Provide the [X, Y] coordinate of the cell's center where the given text is located.  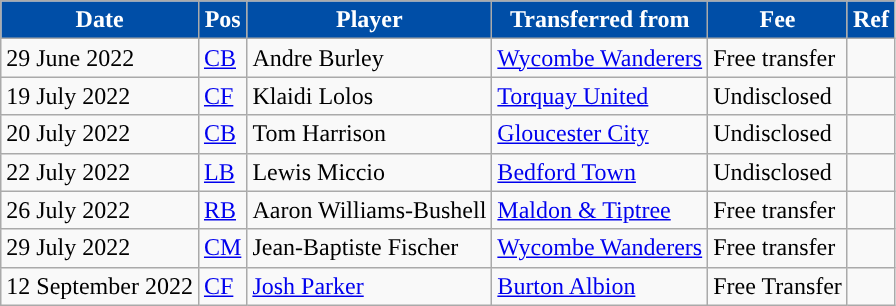
Fee [778, 20]
Josh Parker [370, 286]
RB [222, 210]
Transferred from [600, 20]
Jean-Baptiste Fischer [370, 248]
Ref [870, 20]
Aaron Williams-Bushell [370, 210]
Klaidi Lolos [370, 96]
Pos [222, 20]
Maldon & Tiptree [600, 210]
Date [100, 20]
20 July 2022 [100, 134]
Bedford Town [600, 172]
CM [222, 248]
26 July 2022 [100, 210]
Burton Albion [600, 286]
Andre Burley [370, 58]
29 July 2022 [100, 248]
Torquay United [600, 96]
19 July 2022 [100, 96]
Free Transfer [778, 286]
12 September 2022 [100, 286]
Lewis Miccio [370, 172]
Tom Harrison [370, 134]
LB [222, 172]
29 June 2022 [100, 58]
Gloucester City [600, 134]
22 July 2022 [100, 172]
Player [370, 20]
